Return the [X, Y] coordinate for the center point of the cell that contains the specified text.  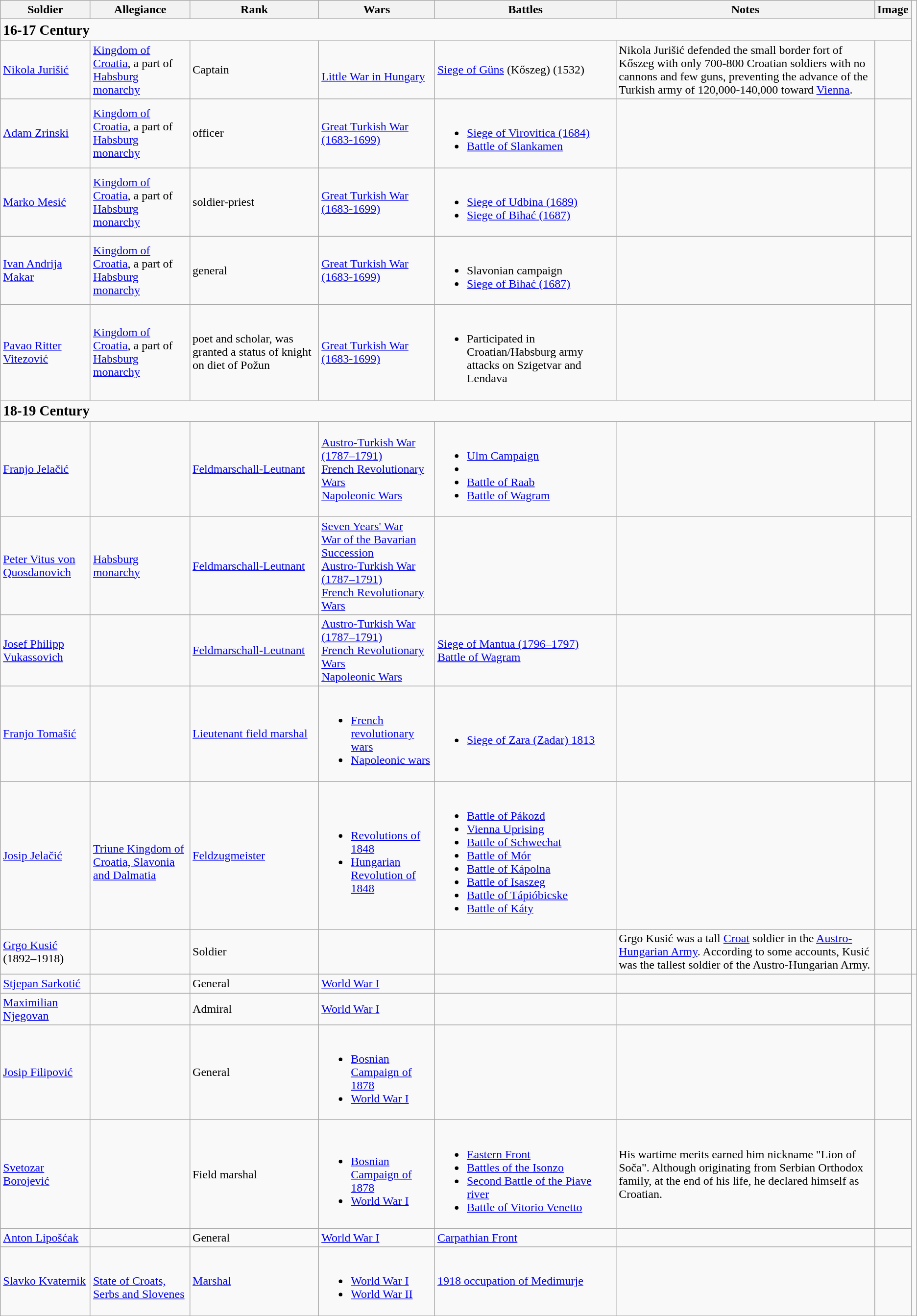
Seven Years' WarWar of the Bavarian SuccessionAustro-Turkish War (1787–1791)French Revolutionary Wars [377, 565]
Battle of PákozdVienna UprisingBattle of SchwechatBattle of MórBattle of KápolnaBattle of IsaszegBattle of TápióbicskeBattle of Káty [525, 855]
Siege of Udbina (1689)Siege of Bihać (1687) [525, 202]
Josip Filipović [46, 1072]
Marko Mesić [46, 202]
Pavao Ritter Vitezović [46, 352]
Svetozar Borojević [46, 1174]
Wars [377, 10]
Adam Zrinski [46, 133]
Battles [525, 10]
soldier-priest [255, 202]
Slavko Kvaternik [46, 1281]
Ulm CampaignBattle of RaabBattle of Wagram [525, 469]
Nikola Jurišić [46, 70]
Josef Philipp Vukassovich [46, 650]
Stjepan Sarkotić [46, 984]
Rank [255, 10]
Field marshal [255, 1174]
Peter Vitus von Quosdanovich [46, 565]
Revolutions of 1848Hungarian Revolution of 1848 [377, 855]
Captain [255, 70]
poet and scholar, was granted a status of knight on diet of Požun [255, 352]
Notes [746, 10]
18-19 Century [456, 411]
Franjo Tomašić [46, 733]
Feldzugmeister [255, 855]
Lieutenant field marshal [255, 733]
Participated in Croatian/Habsburg army attacks on Szigetvar and Lendava [525, 352]
World War IWorld War II [377, 1281]
Ivan Andrija Makar [46, 270]
Carpathian Front [525, 1238]
Triune Kingdom of Croatia, Slavonia and Dalmatia [140, 855]
general [255, 270]
Maximilian Njegovan [46, 1009]
Admiral [255, 1009]
Grgo Kusić (1892–1918) [46, 952]
Habsburg monarchy [140, 565]
Eastern FrontBattles of the IsonzoSecond Battle of the Piave riverBattle of Vitorio Venetto [525, 1174]
Little War in Hungary [377, 70]
Siege of Mantua (1796–1797)Battle of Wagram [525, 650]
French revolutionary warsNapoleonic wars [377, 733]
Anton Lipošćak [46, 1238]
State of Croats, Serbs and Slovenes [140, 1281]
Siege of Güns (Kőszeg) (1532) [525, 70]
Slavonian campaignSiege of Bihać (1687) [525, 270]
1918 occupation of Međimurje [525, 1281]
officer [255, 133]
Siege of Zara (Zadar) 1813 [525, 733]
16-17 Century [456, 30]
Marshal [255, 1281]
Franjo Jelačić [46, 469]
Josip Jelačić [46, 855]
Allegiance [140, 10]
Siege of Virovitica (1684)Battle of Slankamen [525, 133]
Image [893, 10]
